Provide the [x, y] coordinate of the cell's center where the given text is located.  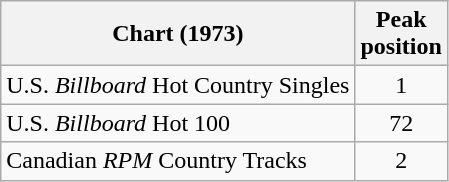
Peakposition [401, 34]
U.S. Billboard Hot Country Singles [178, 85]
1 [401, 85]
Canadian RPM Country Tracks [178, 161]
2 [401, 161]
72 [401, 123]
U.S. Billboard Hot 100 [178, 123]
Chart (1973) [178, 34]
